Capture the cell that displays the provided text and extract its [x, y] central coordinate. 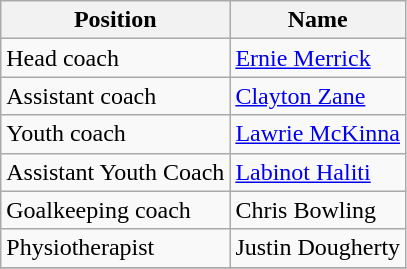
Youth coach [116, 134]
Name [318, 20]
Goalkeeping coach [116, 210]
Position [116, 20]
Labinot Haliti [318, 172]
Lawrie McKinna [318, 134]
Physiotherapist [116, 248]
Justin Dougherty [318, 248]
Assistant Youth Coach [116, 172]
Chris Bowling [318, 210]
Ernie Merrick [318, 58]
Clayton Zane [318, 96]
Assistant coach [116, 96]
Head coach [116, 58]
